Provide the [X, Y] coordinate of the cell's center where the given text is located.  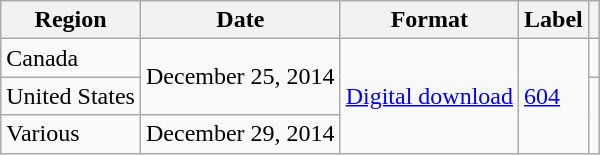
Region [71, 20]
Date [240, 20]
Digital download [429, 96]
December 25, 2014 [240, 77]
United States [71, 96]
December 29, 2014 [240, 134]
Label [554, 20]
Format [429, 20]
Various [71, 134]
604 [554, 96]
Canada [71, 58]
